Return the [x, y] coordinate for the center point of the cell that contains the specified text.  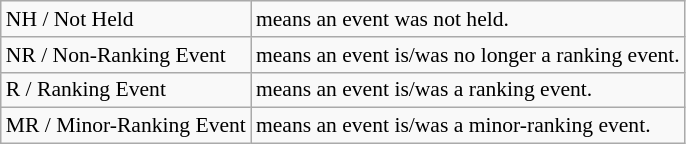
NH / Not Held [126, 19]
means an event is/was a minor-ranking event. [468, 126]
means an event is/was a ranking event. [468, 90]
means an event was not held. [468, 19]
R / Ranking Event [126, 90]
MR / Minor-Ranking Event [126, 126]
means an event is/was no longer a ranking event. [468, 55]
NR / Non-Ranking Event [126, 55]
